Extract the [x, y] coordinate from the center of the cell holding the provided text.  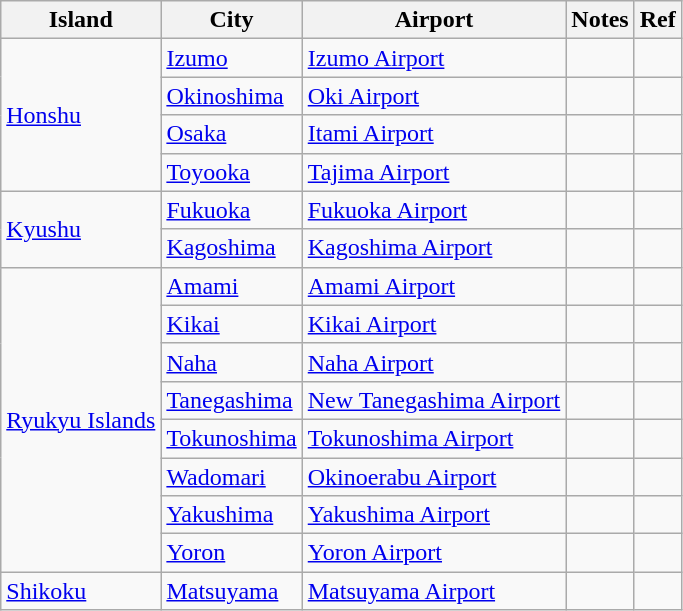
Fukuoka Airport [434, 210]
Itami Airport [434, 134]
Okinoshima [232, 96]
Ref [658, 20]
Matsuyama [232, 591]
Notes [600, 20]
City [232, 20]
Naha [232, 362]
Yakushima Airport [434, 515]
Yoron [232, 553]
Kagoshima Airport [434, 248]
Kagoshima [232, 248]
Oki Airport [434, 96]
Island [81, 20]
Ryukyu Islands [81, 419]
Kikai [232, 324]
Airport [434, 20]
Wadomari [232, 477]
Naha Airport [434, 362]
Matsuyama Airport [434, 591]
Fukuoka [232, 210]
Kikai Airport [434, 324]
Okinoerabu Airport [434, 477]
Yoron Airport [434, 553]
Amami Airport [434, 286]
New Tanegashima Airport [434, 400]
Tanegashima [232, 400]
Osaka [232, 134]
Toyooka [232, 172]
Tokunoshima Airport [434, 438]
Tokunoshima [232, 438]
Yakushima [232, 515]
Shikoku [81, 591]
Honshu [81, 115]
Izumo Airport [434, 58]
Tajima Airport [434, 172]
Izumo [232, 58]
Kyushu [81, 229]
Amami [232, 286]
